Identify which cell holds the provided text, then report its [X, Y] central coordinate. 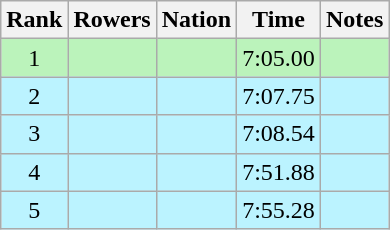
5 [34, 210]
1 [34, 58]
Rank [34, 20]
Notes [354, 20]
7:51.88 [279, 172]
3 [34, 134]
2 [34, 96]
Time [279, 20]
7:05.00 [279, 58]
7:55.28 [279, 210]
Nation [196, 20]
7:08.54 [279, 134]
Rowers [112, 20]
7:07.75 [279, 96]
4 [34, 172]
